Pinpoint the cell where the given text exists, returning its (x, y) midpoint coordinate. 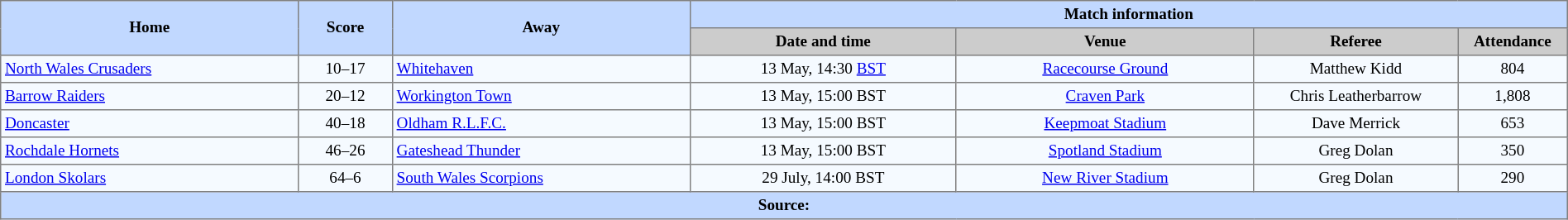
Venue (1105, 41)
Doncaster (150, 124)
Keepmoat Stadium (1105, 124)
Away (541, 28)
Match information (1128, 15)
290 (1513, 179)
1,808 (1513, 96)
New River Stadium (1105, 179)
40–18 (346, 124)
46–26 (346, 151)
29 July, 14:00 BST (823, 179)
London Skolars (150, 179)
10–17 (346, 69)
13 May, 14:30 BST (823, 69)
Spotland Stadium (1105, 151)
Rochdale Hornets (150, 151)
Home (150, 28)
Source: (784, 205)
Gateshead Thunder (541, 151)
Whitehaven (541, 69)
653 (1513, 124)
Date and time (823, 41)
Craven Park (1105, 96)
Matthew Kidd (1355, 69)
Chris Leatherbarrow (1355, 96)
North Wales Crusaders (150, 69)
Racecourse Ground (1105, 69)
South Wales Scorpions (541, 179)
804 (1513, 69)
Workington Town (541, 96)
Barrow Raiders (150, 96)
20–12 (346, 96)
Attendance (1513, 41)
Score (346, 28)
Dave Merrick (1355, 124)
Referee (1355, 41)
Oldham R.L.F.C. (541, 124)
64–6 (346, 179)
350 (1513, 151)
